Locate the cell with the specified text and output its [x, y] center coordinate. 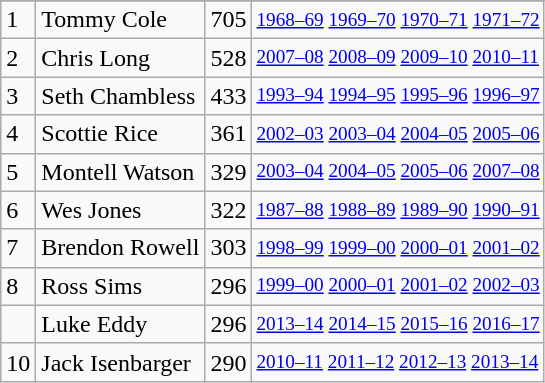
1987–88 1988–89 1989–90 1990–91 [398, 210]
Seth Chambless [120, 96]
Jack Isenbarger [120, 362]
705 [228, 20]
2013–14 2014–15 2015–16 2016–17 [398, 324]
Scottie Rice [120, 134]
2 [18, 58]
10 [18, 362]
290 [228, 362]
Wes Jones [120, 210]
329 [228, 172]
2010–11 2011–12 2012–13 2013–14 [398, 362]
6 [18, 210]
Brendon Rowell [120, 248]
Tommy Cole [120, 20]
1998–99 1999–00 2000–01 2001–02 [398, 248]
303 [228, 248]
4 [18, 134]
Montell Watson [120, 172]
1968–69 1969–70 1970–71 1971–72 [398, 20]
3 [18, 96]
Luke Eddy [120, 324]
7 [18, 248]
Ross Sims [120, 286]
1993–94 1994–95 1995–96 1996–97 [398, 96]
5 [18, 172]
8 [18, 286]
2002–03 2003–04 2004–05 2005–06 [398, 134]
1 [18, 20]
1999–00 2000–01 2001–02 2002–03 [398, 286]
322 [228, 210]
361 [228, 134]
528 [228, 58]
2003–04 2004–05 2005–06 2007–08 [398, 172]
433 [228, 96]
2007–08 2008–09 2009–10 2010–11 [398, 58]
Chris Long [120, 58]
